Provide the (x, y) coordinate of the cell's center where the given text is located.  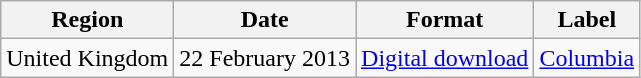
Digital download (445, 58)
United Kingdom (88, 58)
Label (587, 20)
Format (445, 20)
22 February 2013 (265, 58)
Date (265, 20)
Region (88, 20)
Columbia (587, 58)
